From the cell containing the given text, extract its center point as (X, Y) coordinate. 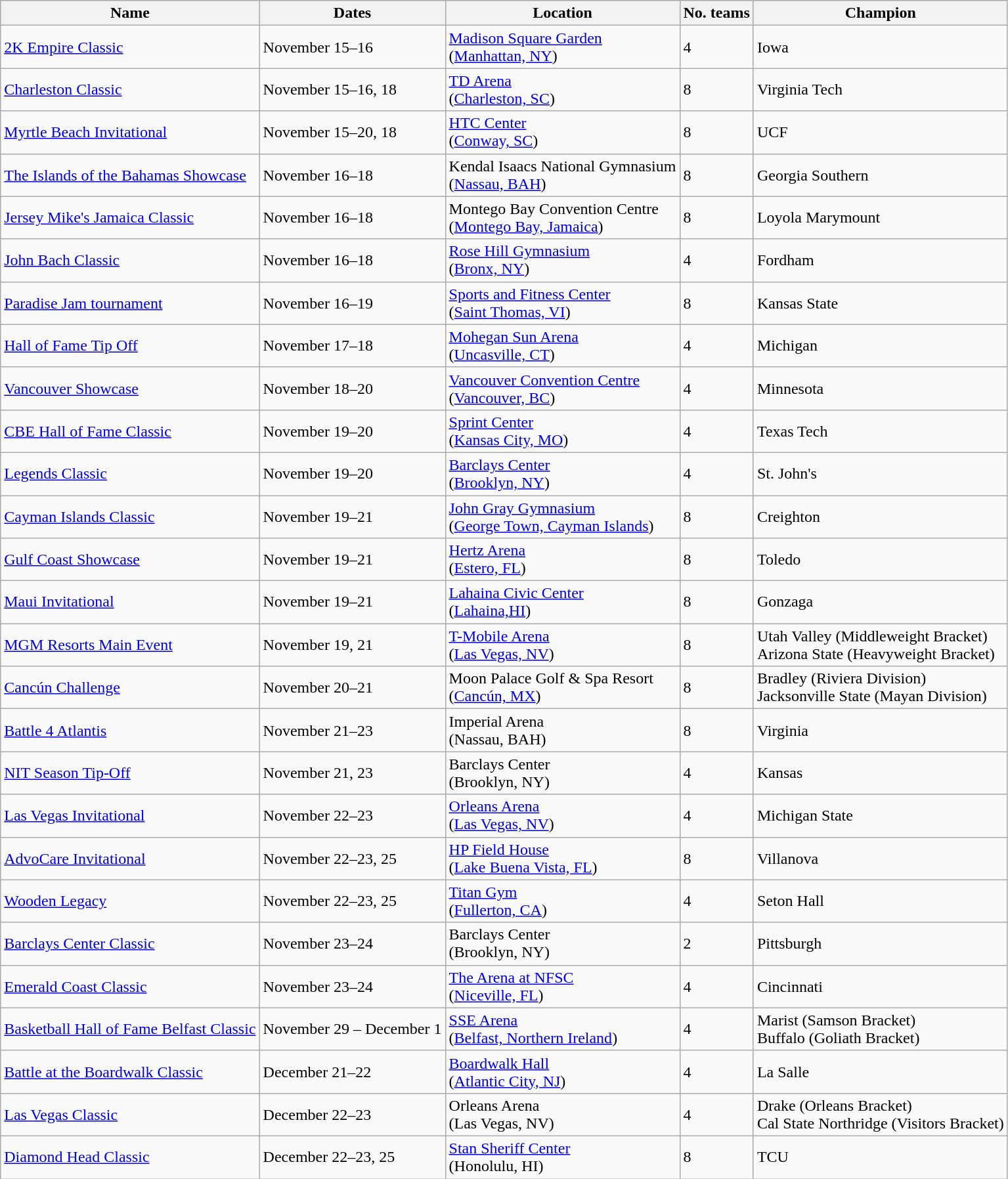
Paradise Jam tournament (130, 303)
St. John's (880, 474)
Moon Palace Golf & Spa Resort (Cancún, MX) (562, 688)
John Gray Gymnasium (George Town, Cayman Islands) (562, 516)
November 19, 21 (352, 645)
Titan Gym (Fullerton, CA) (562, 901)
John Bach Classic (130, 260)
November 15–16, 18 (352, 89)
Marist (Samson Bracket)Buffalo (Goliath Bracket) (880, 1029)
Villanova (880, 859)
November 17–18 (352, 345)
Location (562, 13)
Virginia Tech (880, 89)
CBE Hall of Fame Classic (130, 431)
Imperial Arena (Nassau, BAH) (562, 730)
Sprint Center (Kansas City, MO) (562, 431)
Las Vegas Classic (130, 1115)
Utah Valley (Middleweight Bracket)Arizona State (Heavyweight Bracket) (880, 645)
SSE Arena (Belfast, Northern Ireland) (562, 1029)
Cancún Challenge (130, 688)
Stan Sheriff Center (Honolulu, HI) (562, 1157)
November 21–23 (352, 730)
Iowa (880, 47)
Virginia (880, 730)
Las Vegas Invitational (130, 815)
Kansas State (880, 303)
Minnesota (880, 389)
December 22–23 (352, 1115)
Battle 4 Atlantis (130, 730)
T-Mobile Arena (Las Vegas, NV) (562, 645)
November 16–19 (352, 303)
TCU (880, 1157)
November 15–20, 18 (352, 133)
Barclays Center Classic (130, 944)
2 (716, 944)
Montego Bay Convention Centre (Montego Bay, Jamaica) (562, 218)
Toledo (880, 559)
Emerald Coast Classic (130, 986)
La Salle (880, 1071)
Georgia Southern (880, 175)
Fordham (880, 260)
Hall of Fame Tip Off (130, 345)
Rose Hill Gymnasium (Bronx, NY) (562, 260)
Boardwalk Hall(Atlantic City, NJ) (562, 1071)
November 20–21 (352, 688)
Maui Invitational (130, 603)
Vancouver Convention Centre (Vancouver, BC) (562, 389)
Loyola Marymount (880, 218)
Seton Hall (880, 901)
Kansas (880, 773)
The Islands of the Bahamas Showcase (130, 175)
Myrtle Beach Invitational (130, 133)
Pittsburgh (880, 944)
Jersey Mike's Jamaica Classic (130, 218)
December 21–22 (352, 1071)
Gulf Coast Showcase (130, 559)
Michigan State (880, 815)
Gonzaga (880, 603)
Diamond Head Classic (130, 1157)
HP Field House (Lake Buena Vista, FL) (562, 859)
No. teams (716, 13)
Madison Square Garden (Manhattan, NY) (562, 47)
AdvoCare Invitational (130, 859)
Cayman Islands Classic (130, 516)
Basketball Hall of Fame Belfast Classic (130, 1029)
Hertz Arena (Estero, FL) (562, 559)
November 22–23 (352, 815)
Champion (880, 13)
Kendal Isaacs National Gymnasium (Nassau, BAH) (562, 175)
November 18–20 (352, 389)
November 29 – December 1 (352, 1029)
NIT Season Tip-Off (130, 773)
MGM Resorts Main Event (130, 645)
UCF (880, 133)
Bradley (Riviera Division)Jacksonville State (Mayan Division) (880, 688)
Dates (352, 13)
Texas Tech (880, 431)
November 21, 23 (352, 773)
2K Empire Classic (130, 47)
Name (130, 13)
HTC Center (Conway, SC) (562, 133)
Charleston Classic (130, 89)
Creighton (880, 516)
Cincinnati (880, 986)
Lahaina Civic Center (Lahaina,HI) (562, 603)
Battle at the Boardwalk Classic (130, 1071)
Wooden Legacy (130, 901)
December 22–23, 25 (352, 1157)
Michigan (880, 345)
TD Arena (Charleston, SC) (562, 89)
Vancouver Showcase (130, 389)
Sports and Fitness Center (Saint Thomas, VI) (562, 303)
Mohegan Sun Arena (Uncasville, CT) (562, 345)
Drake (Orleans Bracket)Cal State Northridge (Visitors Bracket) (880, 1115)
November 15–16 (352, 47)
The Arena at NFSC (Niceville, FL) (562, 986)
Legends Classic (130, 474)
